Locate the cell with the specified text and output its [x, y] center coordinate. 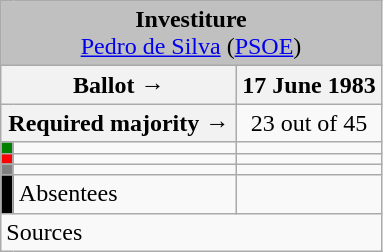
Required majority → [119, 123]
23 out of 45 [309, 123]
Absentees [125, 194]
InvestiturePedro de Silva (PSOE) [191, 34]
Sources [191, 232]
Ballot → [119, 85]
17 June 1983 [309, 85]
